Search for the cell housing the specified text and yield its [X, Y] center coordinate. 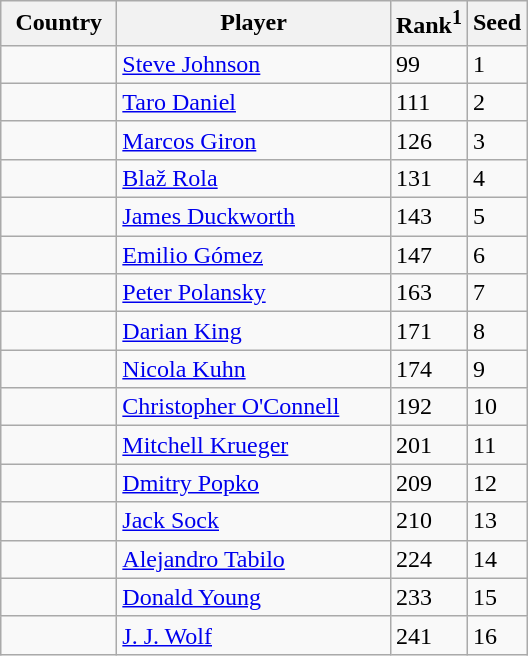
Steve Johnson [254, 64]
Taro Daniel [254, 102]
233 [428, 597]
10 [496, 407]
16 [496, 635]
6 [496, 255]
Darian King [254, 331]
Emilio Gómez [254, 255]
224 [428, 559]
5 [496, 217]
7 [496, 293]
12 [496, 483]
Blaž Rola [254, 178]
Seed [496, 24]
4 [496, 178]
1 [496, 64]
13 [496, 521]
14 [496, 559]
171 [428, 331]
99 [428, 64]
147 [428, 255]
James Duckworth [254, 217]
Marcos Giron [254, 140]
Rank1 [428, 24]
209 [428, 483]
2 [496, 102]
131 [428, 178]
Dmitry Popko [254, 483]
174 [428, 369]
Mitchell Krueger [254, 445]
J. J. Wolf [254, 635]
Jack Sock [254, 521]
126 [428, 140]
143 [428, 217]
8 [496, 331]
111 [428, 102]
Alejandro Tabilo [254, 559]
Player [254, 24]
210 [428, 521]
Nicola Kuhn [254, 369]
3 [496, 140]
Donald Young [254, 597]
163 [428, 293]
Peter Polansky [254, 293]
Country [59, 24]
201 [428, 445]
241 [428, 635]
Christopher O'Connell [254, 407]
15 [496, 597]
192 [428, 407]
11 [496, 445]
9 [496, 369]
